Pinpoint the cell where the given text exists, returning its [X, Y] midpoint coordinate. 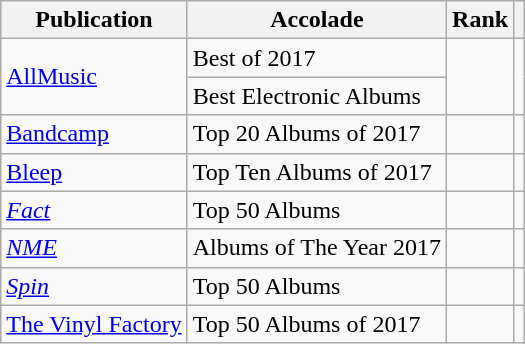
Rank [480, 20]
Top 20 Albums of 2017 [316, 134]
AllMusic [94, 77]
Best of 2017 [316, 58]
Accolade [316, 20]
Top Ten Albums of 2017 [316, 172]
NME [94, 248]
The Vinyl Factory [94, 324]
Bleep [94, 172]
Albums of The Year 2017 [316, 248]
Best Electronic Albums [316, 96]
Publication [94, 20]
Top 50 Albums of 2017 [316, 324]
Bandcamp [94, 134]
Spin [94, 286]
Fact [94, 210]
